Detect which cell encompasses the target text, then output its [x, y] center coordinate. 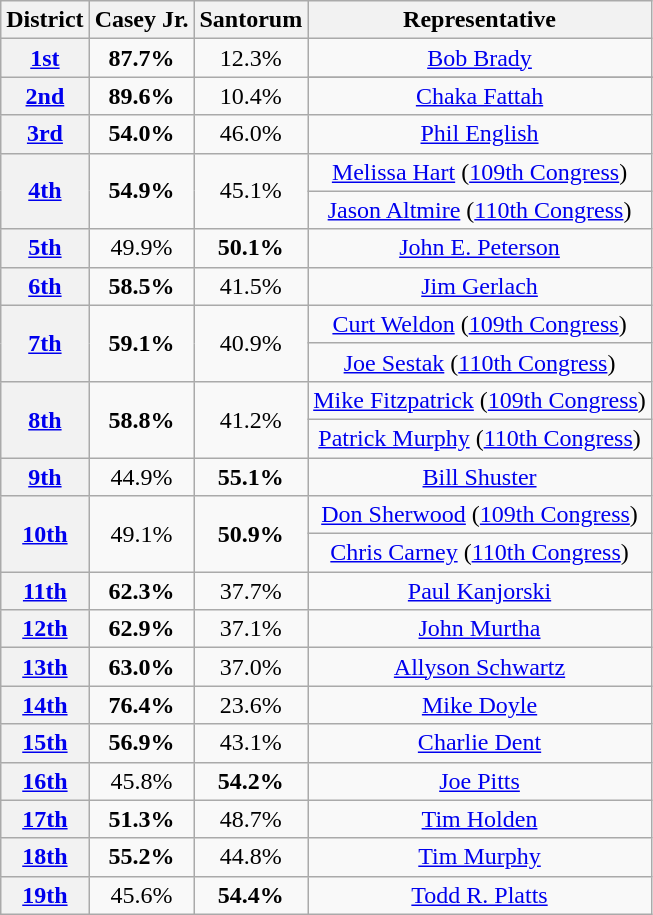
8th [45, 419]
4th [45, 191]
37.7% [251, 591]
Tim Holden [480, 819]
37.1% [251, 629]
55.2% [142, 857]
Mike Doyle [480, 705]
1st [45, 58]
John Murtha [480, 629]
37.0% [251, 667]
Chaka Fattah [480, 96]
41.2% [251, 419]
51.3% [142, 819]
3rd [45, 134]
14th [45, 705]
54.4% [251, 895]
50.1% [251, 248]
63.0% [142, 667]
49.1% [142, 534]
6th [45, 286]
76.4% [142, 705]
Bob Brady [480, 58]
Santorum [251, 20]
62.9% [142, 629]
Phil English [480, 134]
Paul Kanjorski [480, 591]
16th [45, 781]
62.3% [142, 591]
10th [45, 534]
48.7% [251, 819]
2nd [45, 96]
45.6% [142, 895]
15th [45, 743]
Melissa Hart (109th Congress) [480, 172]
41.5% [251, 286]
Charlie Dent [480, 743]
Joe Pitts [480, 781]
18th [45, 857]
10.4% [251, 96]
49.9% [142, 248]
55.1% [251, 477]
Curt Weldon (109th Congress) [480, 324]
Jim Gerlach [480, 286]
Joe Sestak (110th Congress) [480, 362]
89.6% [142, 96]
Todd R. Platts [480, 895]
Allyson Schwartz [480, 667]
Bill Shuster [480, 477]
17th [45, 819]
Representative [480, 20]
59.1% [142, 343]
13th [45, 667]
54.9% [142, 191]
56.9% [142, 743]
23.6% [251, 705]
54.0% [142, 134]
12th [45, 629]
Casey Jr. [142, 20]
19th [45, 895]
5th [45, 248]
43.1% [251, 743]
87.7% [142, 58]
12.3% [251, 58]
7th [45, 343]
46.0% [251, 134]
44.9% [142, 477]
Patrick Murphy (110th Congress) [480, 438]
Tim Murphy [480, 857]
Mike Fitzpatrick (109th Congress) [480, 400]
District [45, 20]
58.8% [142, 419]
58.5% [142, 286]
9th [45, 477]
Don Sherwood (109th Congress) [480, 515]
John E. Peterson [480, 248]
45.1% [251, 191]
Jason Altmire (110th Congress) [480, 210]
11th [45, 591]
44.8% [251, 857]
50.9% [251, 534]
40.9% [251, 343]
54.2% [251, 781]
45.8% [142, 781]
Chris Carney (110th Congress) [480, 553]
